From the cell containing the given text, extract its center point as [X, Y] coordinate. 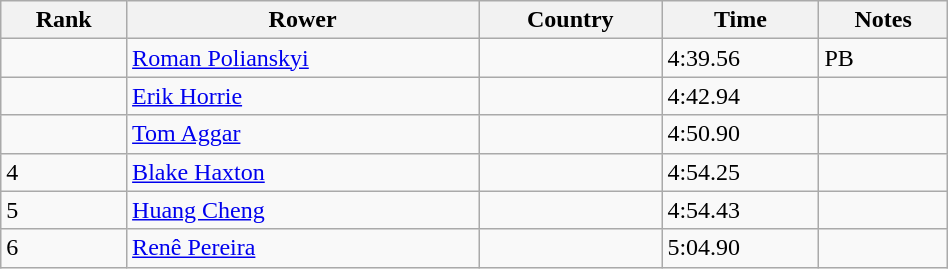
4:50.90 [740, 134]
Erik Horrie [303, 96]
5:04.90 [740, 248]
Country [570, 20]
Tom Aggar [303, 134]
Blake Haxton [303, 172]
4:42.94 [740, 96]
4:54.43 [740, 210]
Rower [303, 20]
Rank [64, 20]
4:39.56 [740, 58]
Time [740, 20]
Notes [883, 20]
Roman Polianskyi [303, 58]
4:54.25 [740, 172]
PB [883, 58]
5 [64, 210]
Huang Cheng [303, 210]
6 [64, 248]
4 [64, 172]
Renê Pereira [303, 248]
